From the cell containing the given text, extract its center point as (X, Y) coordinate. 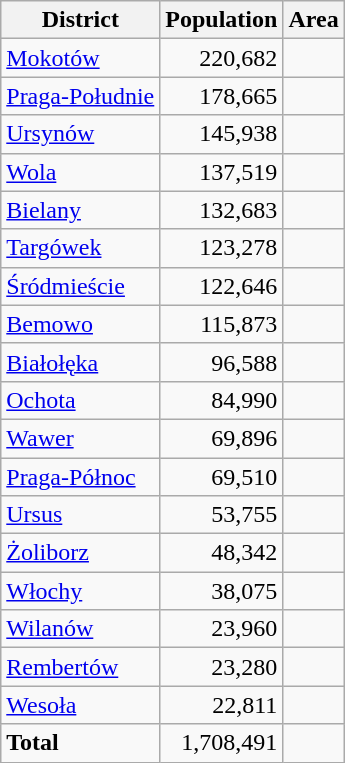
Śródmieście (80, 286)
Praga-Południe (80, 96)
Wilanów (80, 629)
Włochy (80, 591)
Ursus (80, 515)
178,665 (222, 96)
Ochota (80, 400)
Total (80, 743)
Praga-Północ (80, 477)
96,588 (222, 362)
122,646 (222, 286)
Area (314, 20)
Wesoła (80, 705)
53,755 (222, 515)
Rembertów (80, 667)
Bielany (80, 210)
84,990 (222, 400)
1,708,491 (222, 743)
Ursynów (80, 134)
137,519 (222, 172)
123,278 (222, 248)
220,682 (222, 58)
38,075 (222, 591)
69,896 (222, 438)
District (80, 20)
48,342 (222, 553)
23,280 (222, 667)
Żoliborz (80, 553)
Bemowo (80, 324)
145,938 (222, 134)
Wola (80, 172)
Population (222, 20)
Mokotów (80, 58)
132,683 (222, 210)
Białołęka (80, 362)
69,510 (222, 477)
23,960 (222, 629)
22,811 (222, 705)
115,873 (222, 324)
Wawer (80, 438)
Targówek (80, 248)
